For the text-containing cell, return its midpoint in (x, y) coordinate format. 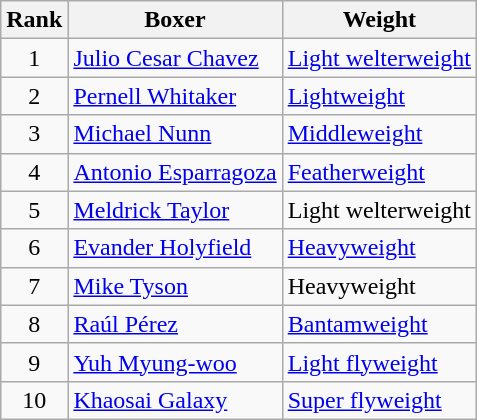
1 (34, 58)
Bantamweight (379, 324)
Light flyweight (379, 362)
2 (34, 96)
7 (34, 286)
Middleweight (379, 134)
Featherweight (379, 172)
Pernell Whitaker (175, 96)
Boxer (175, 20)
4 (34, 172)
9 (34, 362)
Khaosai Galaxy (175, 400)
Raúl Pérez (175, 324)
Michael Nunn (175, 134)
Lightweight (379, 96)
Yuh Myung-woo (175, 362)
Julio Cesar Chavez (175, 58)
Antonio Esparragoza (175, 172)
5 (34, 210)
Weight (379, 20)
Evander Holyfield (175, 248)
3 (34, 134)
Super flyweight (379, 400)
10 (34, 400)
Mike Tyson (175, 286)
8 (34, 324)
6 (34, 248)
Meldrick Taylor (175, 210)
Rank (34, 20)
